Scan for the cell matching the given text and deliver its [x, y] coordinate at center. 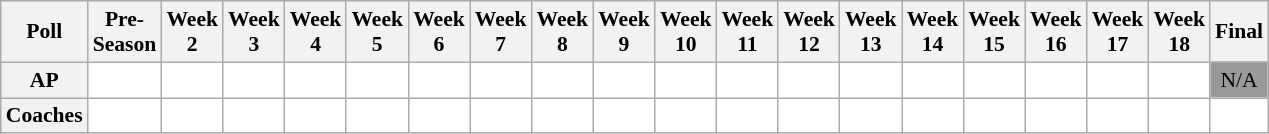
Poll [44, 32]
Week16 [1056, 32]
Week11 [748, 32]
Coaches [44, 116]
Week7 [501, 32]
Pre-Season [125, 32]
Week18 [1179, 32]
Week9 [624, 32]
Week4 [316, 32]
Week14 [933, 32]
Week17 [1118, 32]
AP [44, 80]
Final [1239, 32]
Week10 [686, 32]
Week3 [254, 32]
Week2 [192, 32]
Week15 [994, 32]
Week6 [439, 32]
Week8 [562, 32]
Week13 [871, 32]
Week5 [377, 32]
Week12 [809, 32]
N/A [1239, 80]
